Search for the cell housing the specified text and yield its (x, y) center coordinate. 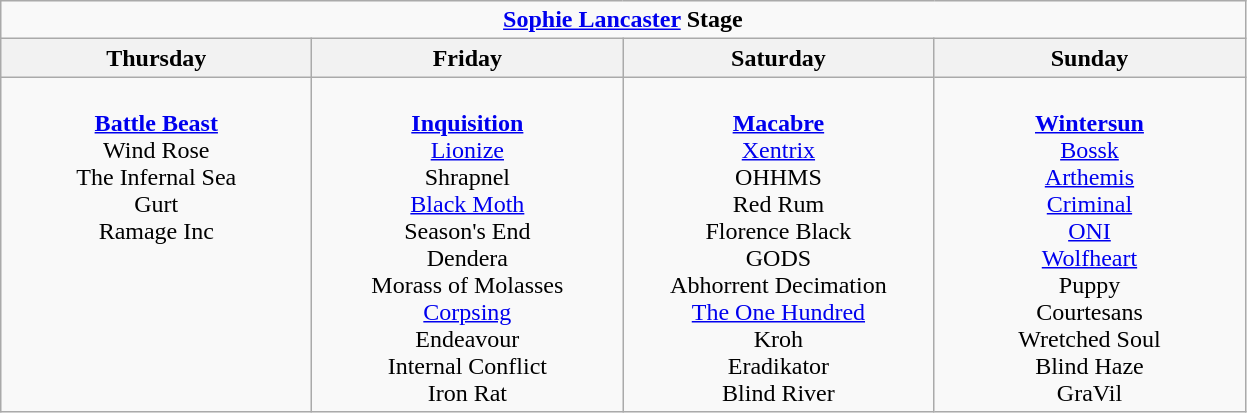
Sophie Lancaster Stage (623, 20)
Friday (468, 58)
Thursday (156, 58)
Sunday (1090, 58)
Wintersun Bossk Arthemis Criminal ONI Wolfheart Puppy Courtesans Wretched Soul Blind Haze GraVil (1090, 244)
Inquisition Lionize Shrapnel Black Moth Season's End Dendera Morass of Molasses Corpsing Endeavour Internal Conflict Iron Rat (468, 244)
Macabre Xentrix OHHMS Red Rum Florence Black GODS Abhorrent Decimation The One Hundred Kroh Eradikator Blind River (778, 244)
Saturday (778, 58)
Battle Beast Wind Rose The Infernal Sea Gurt Ramage Inc (156, 244)
